From the cell containing the given text, extract its center point as [X, Y] coordinate. 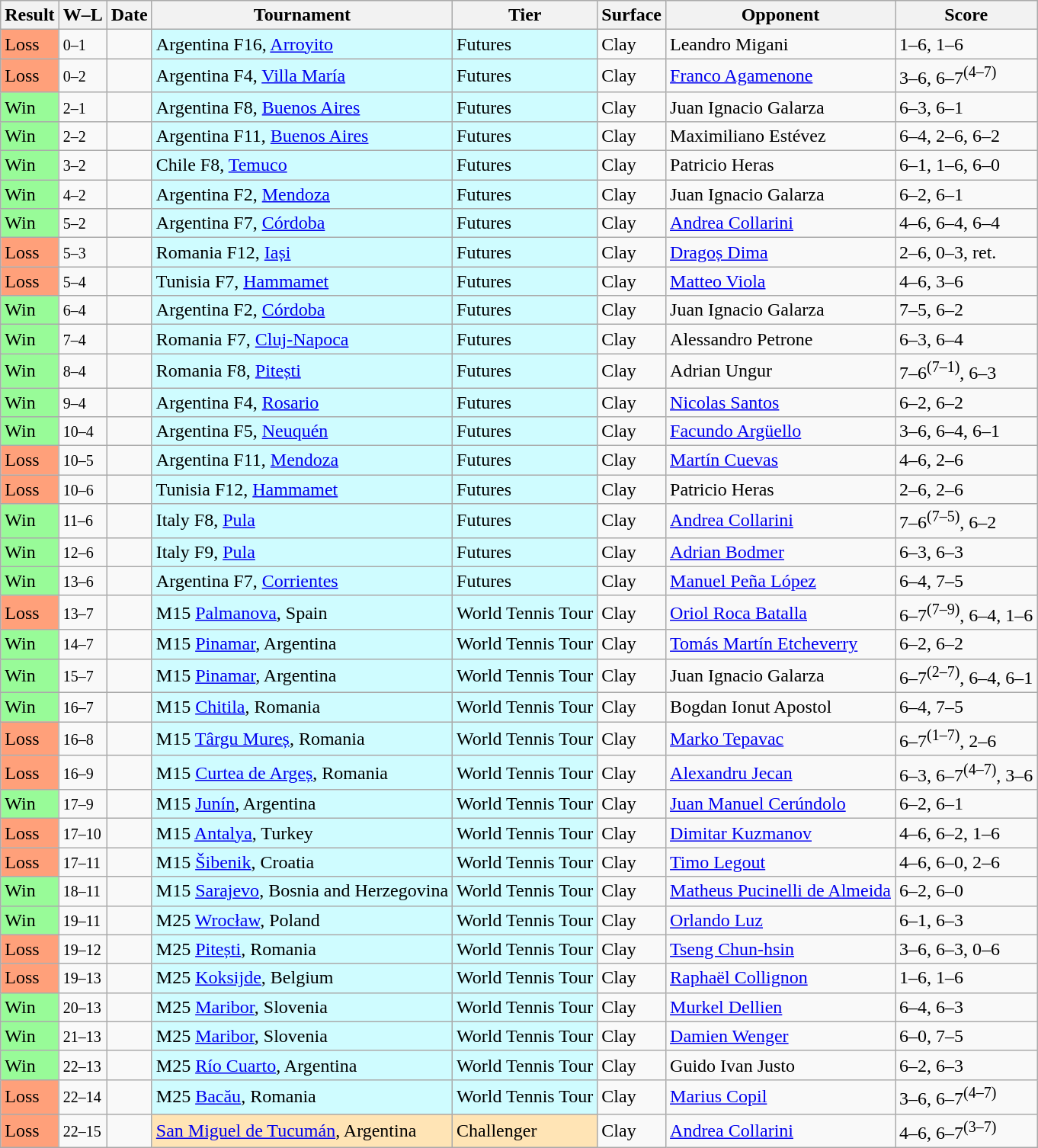
Argentina F2, Córdoba [302, 310]
W–L [82, 15]
4–6, 2–6 [966, 460]
9–4 [82, 402]
Franco Agamenone [780, 76]
6–0, 7–5 [966, 1036]
7–4 [82, 339]
Argentina F5, Neuquén [302, 431]
17–11 [82, 862]
Tunisia F12, Hammamet [302, 489]
2–6, 0–3, ret. [966, 252]
Adrian Bodmer [780, 552]
3–6, 6–3, 0–6 [966, 949]
Argentina F7, Corrientes [302, 581]
19–13 [82, 978]
6–3, 6–1 [966, 107]
16–8 [82, 739]
6–7(7–9), 6–4, 1–6 [966, 613]
M15 Junín, Argentina [302, 804]
Romania F8, Pitești [302, 370]
Tier [525, 15]
6–1, 1–6, 6–0 [966, 165]
7–6(7–5), 6–2 [966, 521]
4–6, 3–6 [966, 281]
Dimitar Kuzmanov [780, 833]
Bogdan Ionut Apostol [780, 707]
Argentina F2, Mendoza [302, 194]
Italy F8, Pula [302, 521]
M15 Palmanova, Spain [302, 613]
6–7(2–7), 6–4, 6–1 [966, 675]
10–5 [82, 460]
12–6 [82, 552]
22–14 [82, 1096]
3–6, 6–4, 6–1 [966, 431]
11–6 [82, 521]
M15 Sarajevo, Bosnia and Herzegovina [302, 891]
Tunisia F7, Hammamet [302, 281]
M15 Antalya, Turkey [302, 833]
Damien Wenger [780, 1036]
6–1, 6–3 [966, 920]
Marko Tepavac [780, 739]
M25 Río Cuarto, Argentina [302, 1065]
Murkel Dellien [780, 1007]
Result [30, 15]
16–9 [82, 773]
Tseng Chun-hsin [780, 949]
0–2 [82, 76]
6–2, 6–3 [966, 1065]
5–4 [82, 281]
6–4 [82, 310]
Dragoș Dima [780, 252]
4–6, 6–4, 6–4 [966, 223]
14–7 [82, 644]
19–11 [82, 920]
Guido Ivan Justo [780, 1065]
13–6 [82, 581]
17–9 [82, 804]
Surface [632, 15]
M15 Chitila, Romania [302, 707]
M15 Târgu Mureș, Romania [302, 739]
Nicolas Santos [780, 402]
Juan Manuel Cerúndolo [780, 804]
4–6, 6–7(3–7) [966, 1131]
13–7 [82, 613]
San Miguel de Tucumán, Argentina [302, 1131]
2–1 [82, 107]
M15 Šibenik, Croatia [302, 862]
7–6(7–1), 6–3 [966, 370]
Maximiliano Estévez [780, 136]
6–7(1–7), 2–6 [966, 739]
8–4 [82, 370]
5–2 [82, 223]
Romania F7, Cluj-Napoca [302, 339]
Argentina F11, Buenos Aires [302, 136]
22–15 [82, 1131]
15–7 [82, 675]
Argentina F7, Córdoba [302, 223]
10–6 [82, 489]
6–3, 6–3 [966, 552]
16–7 [82, 707]
20–13 [82, 1007]
6–2, 6–0 [966, 891]
7–5, 6–2 [966, 310]
Tomás Martín Etcheverry [780, 644]
Opponent [780, 15]
Adrian Ungur [780, 370]
Raphaël Collignon [780, 978]
M25 Wrocław, Poland [302, 920]
Chile F8, Temuco [302, 165]
5–3 [82, 252]
10–4 [82, 431]
Orlando Luz [780, 920]
2–6, 2–6 [966, 489]
19–12 [82, 949]
Argentina F4, Villa María [302, 76]
Argentina F11, Mendoza [302, 460]
Italy F9, Pula [302, 552]
4–6, 6–0, 2–6 [966, 862]
M25 Koksijde, Belgium [302, 978]
Argentina F4, Rosario [302, 402]
6–3, 6–7(4–7), 3–6 [966, 773]
Marius Copil [780, 1096]
Matteo Viola [780, 281]
6–4, 2–6, 6–2 [966, 136]
M25 Pitești, Romania [302, 949]
Timo Legout [780, 862]
Tournament [302, 15]
Manuel Peña López [780, 581]
Date [130, 15]
3–2 [82, 165]
Martín Cuevas [780, 460]
Argentina F16, Arroyito [302, 44]
Leandro Migani [780, 44]
Romania F12, Iași [302, 252]
0–1 [82, 44]
Challenger [525, 1131]
M25 Bacău, Romania [302, 1096]
6–3, 6–4 [966, 339]
Score [966, 15]
Alexandru Jecan [780, 773]
21–13 [82, 1036]
4–2 [82, 194]
22–13 [82, 1065]
6–4, 6–3 [966, 1007]
18–11 [82, 891]
M15 Curtea de Argeș, Romania [302, 773]
Argentina F8, Buenos Aires [302, 107]
Matheus Pucinelli de Almeida [780, 891]
Facundo Argüello [780, 431]
2–2 [82, 136]
4–6, 6–2, 1–6 [966, 833]
Alessandro Petrone [780, 339]
17–10 [82, 833]
Oriol Roca Batalla [780, 613]
